Determine the [x, y] coordinate at the center of the cell enclosing the given text.  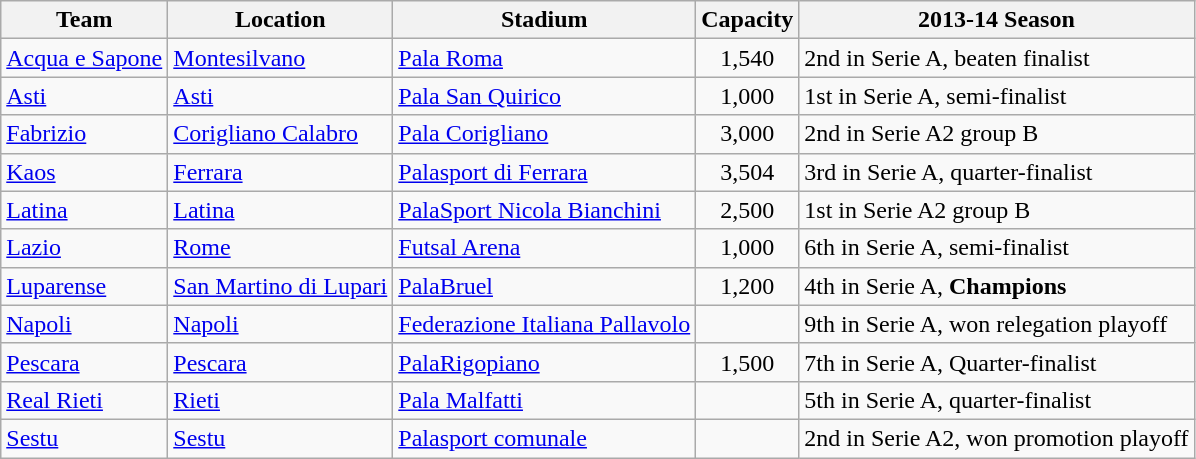
7th in Serie A, Quarter-finalist [996, 362]
Pala Corigliano [544, 134]
2,500 [748, 210]
PalaBruel [544, 286]
Lazio [84, 248]
Fabrizio [84, 134]
Montesilvano [280, 58]
Federazione Italiana Pallavolo [544, 324]
3rd in Serie A, quarter-finalist [996, 172]
PalaSport Nicola Bianchini [544, 210]
2nd in Serie A2, won promotion playoff [996, 438]
Pala Roma [544, 58]
Capacity [748, 20]
Palasport di Ferrara [544, 172]
PalaRigopiano [544, 362]
Location [280, 20]
Pala Malfatti [544, 400]
1,200 [748, 286]
Palasport comunale [544, 438]
Real Rieti [84, 400]
3,504 [748, 172]
Team [84, 20]
San Martino di Lupari [280, 286]
Stadium [544, 20]
4th in Serie A, Champions [996, 286]
3,000 [748, 134]
2013-14 Season [996, 20]
Acqua e Sapone [84, 58]
6th in Serie A, semi-finalist [996, 248]
2nd in Serie A2 group B [996, 134]
5th in Serie A, quarter-finalist [996, 400]
1st in Serie A, semi-finalist [996, 96]
Corigliano Calabro [280, 134]
Rome [280, 248]
9th in Serie A, won relegation playoff [996, 324]
Luparense [84, 286]
Ferrara [280, 172]
1st in Serie A2 group B [996, 210]
1,540 [748, 58]
Rieti [280, 400]
Pala San Quirico [544, 96]
Kaos [84, 172]
Futsal Arena [544, 248]
2nd in Serie A, beaten finalist [996, 58]
1,500 [748, 362]
